Provide the (x, y) coordinate of the cell's center where the given text is located.  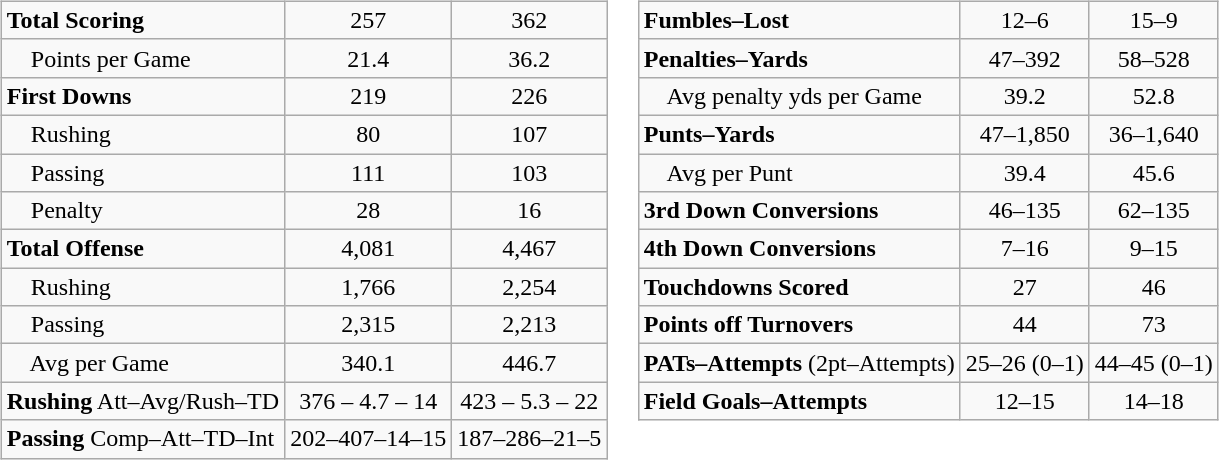
39.2 (1024, 96)
52.8 (1154, 96)
111 (368, 173)
103 (530, 173)
Rushing Att–Avg/Rush–TD (142, 401)
44–45 (0–1) (1154, 363)
376 – 4.7 – 14 (368, 401)
362 (530, 20)
202–407–14–15 (368, 439)
340.1 (368, 363)
423 – 5.3 – 22 (530, 401)
28 (368, 211)
4,467 (530, 249)
187–286–21–5 (530, 439)
Touchdowns Scored (799, 287)
Avg per Punt (799, 173)
219 (368, 96)
Penalty (142, 211)
73 (1154, 325)
12–15 (1024, 401)
47–1,850 (1024, 134)
15–9 (1154, 20)
47–392 (1024, 58)
4th Down Conversions (799, 249)
257 (368, 20)
Avg per Game (142, 363)
226 (530, 96)
58–528 (1154, 58)
107 (530, 134)
1,766 (368, 287)
44 (1024, 325)
3rd Down Conversions (799, 211)
4,081 (368, 249)
Points off Turnovers (799, 325)
Points per Game (142, 58)
25–26 (0–1) (1024, 363)
PATs–Attempts (2pt–Attempts) (799, 363)
Total Scoring (142, 20)
14–18 (1154, 401)
36–1,640 (1154, 134)
Avg penalty yds per Game (799, 96)
80 (368, 134)
Field Goals–Attempts (799, 401)
Passing Comp–Att–TD–Int (142, 439)
12–6 (1024, 20)
16 (530, 211)
36.2 (530, 58)
Penalties–Yards (799, 58)
2,213 (530, 325)
Punts–Yards (799, 134)
62–135 (1154, 211)
27 (1024, 287)
7–16 (1024, 249)
39.4 (1024, 173)
Total Offense (142, 249)
First Downs (142, 96)
2,254 (530, 287)
2,315 (368, 325)
9–15 (1154, 249)
46–135 (1024, 211)
21.4 (368, 58)
446.7 (530, 363)
46 (1154, 287)
Fumbles–Lost (799, 20)
45.6 (1154, 173)
